Identify which cell holds the provided text, then report its [x, y] central coordinate. 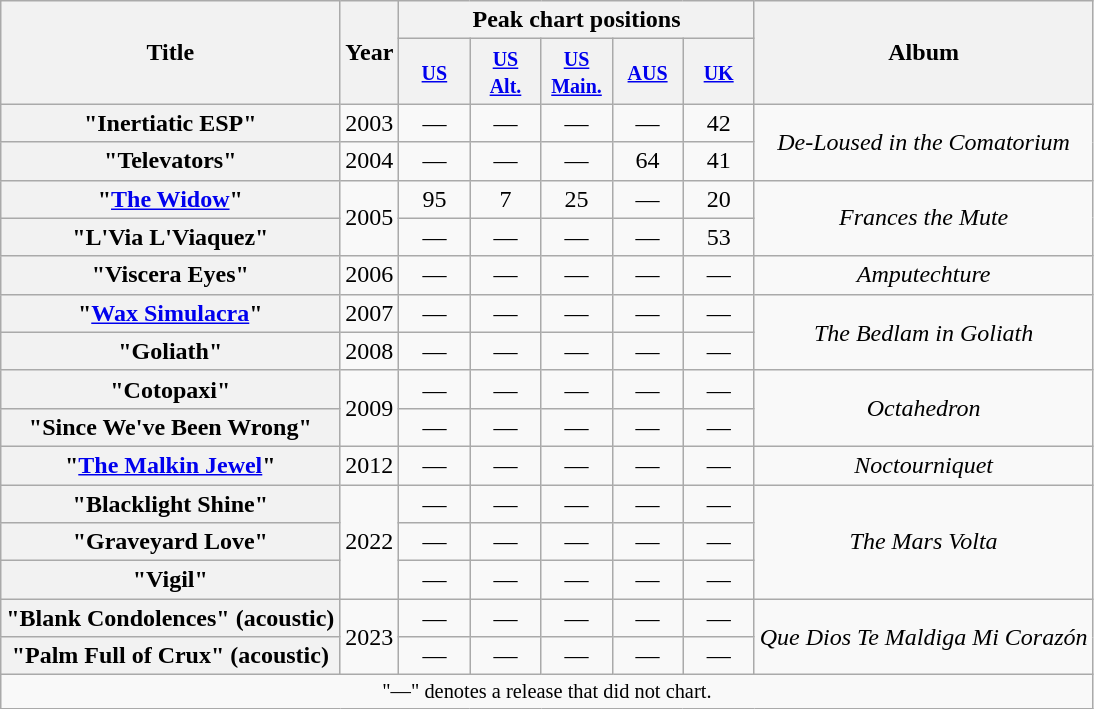
The Bedlam in Goliath [924, 332]
"Since We've Been Wrong" [170, 427]
95 [434, 199]
Noctourniquet [924, 465]
64 [648, 161]
"Cotopaxi" [170, 389]
US [434, 72]
Year [370, 52]
The Mars Volta [924, 541]
"Vigil" [170, 580]
"The Malkin Jewel" [170, 465]
2005 [370, 218]
25 [576, 199]
2008 [370, 351]
"Viscera Eyes" [170, 275]
20 [718, 199]
Peak chart positions [576, 20]
"The Widow" [170, 199]
2012 [370, 465]
De-Loused in the Comatorium [924, 142]
Amputechture [924, 275]
USMain. [576, 72]
"—" denotes a release that did not chart. [547, 692]
2003 [370, 123]
7 [506, 199]
2022 [370, 541]
"Wax Simulacra" [170, 313]
UK [718, 72]
Frances the Mute [924, 218]
2009 [370, 408]
"Graveyard Love" [170, 542]
"Blacklight Shine" [170, 503]
"Palm Full of Crux" (acoustic) [170, 656]
2023 [370, 637]
41 [718, 161]
"Televators" [170, 161]
"Blank Condolences" (acoustic) [170, 618]
53 [718, 237]
2007 [370, 313]
Title [170, 52]
AUS [648, 72]
Que Dios Te Maldiga Mi Corazón [924, 637]
"L'Via L'Viaquez" [170, 237]
Album [924, 52]
42 [718, 123]
2004 [370, 161]
"Inertiatic ESP" [170, 123]
USAlt. [506, 72]
Octahedron [924, 408]
"Goliath" [170, 351]
2006 [370, 275]
